Identify which cell holds the provided text, then report its (X, Y) central coordinate. 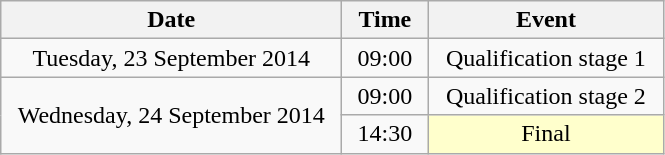
14:30 (385, 134)
Wednesday, 24 September 2014 (172, 115)
Qualification stage 1 (546, 58)
Event (546, 20)
Time (385, 20)
Tuesday, 23 September 2014 (172, 58)
Date (172, 20)
Final (546, 134)
Qualification stage 2 (546, 96)
